Search for the cell housing the specified text and yield its [X, Y] center coordinate. 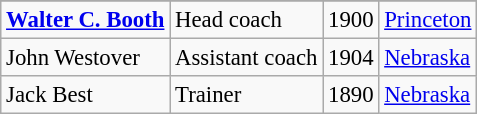
Trainer [246, 95]
1900 [351, 20]
Jack Best [86, 95]
Assistant coach [246, 58]
Walter C. Booth [86, 20]
1890 [351, 95]
Head coach [246, 20]
John Westover [86, 58]
Princeton [428, 20]
1904 [351, 58]
